Extract the [X, Y] coordinate from the center of the cell holding the provided text.  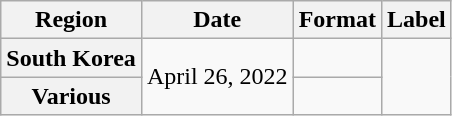
Label [416, 20]
Format [337, 20]
April 26, 2022 [217, 77]
South Korea [72, 58]
Region [72, 20]
Various [72, 96]
Date [217, 20]
